For the text-containing cell, return its midpoint in [x, y] coordinate format. 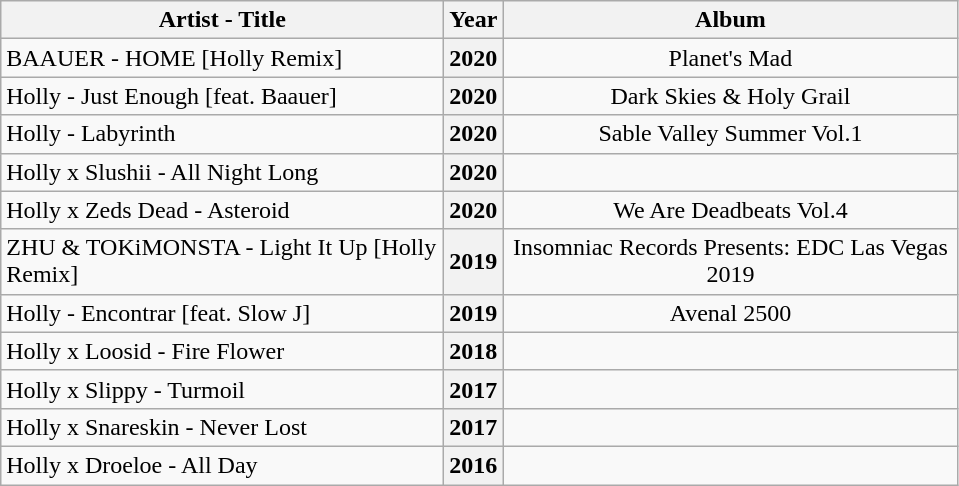
Holly x Slushii - All Night Long [222, 172]
Holly x Loosid - Fire Flower [222, 351]
Holly x Snareskin - Never Lost [222, 427]
Holly x Zeds Dead - Asteroid [222, 210]
Planet's Mad [730, 58]
Holly x Droeloe - All Day [222, 465]
Holly x Slippy - Turmoil [222, 389]
Sable Valley Summer Vol.1 [730, 134]
Year [474, 20]
BAAUER - HOME [Holly Remix] [222, 58]
2018 [474, 351]
2016 [474, 465]
Holly - Labyrinth [222, 134]
Dark Skies & Holy Grail [730, 96]
Insomniac Records Presents: EDC Las Vegas 2019 [730, 262]
Artist - Title [222, 20]
Holly - Just Enough [feat. Baauer] [222, 96]
Album [730, 20]
ZHU & TOKiMONSTA - Light It Up [Holly Remix] [222, 262]
Holly - Encontrar [feat. Slow J] [222, 313]
Avenal 2500 [730, 313]
We Are Deadbeats Vol.4 [730, 210]
